Identify which cell holds the provided text, then report its (X, Y) central coordinate. 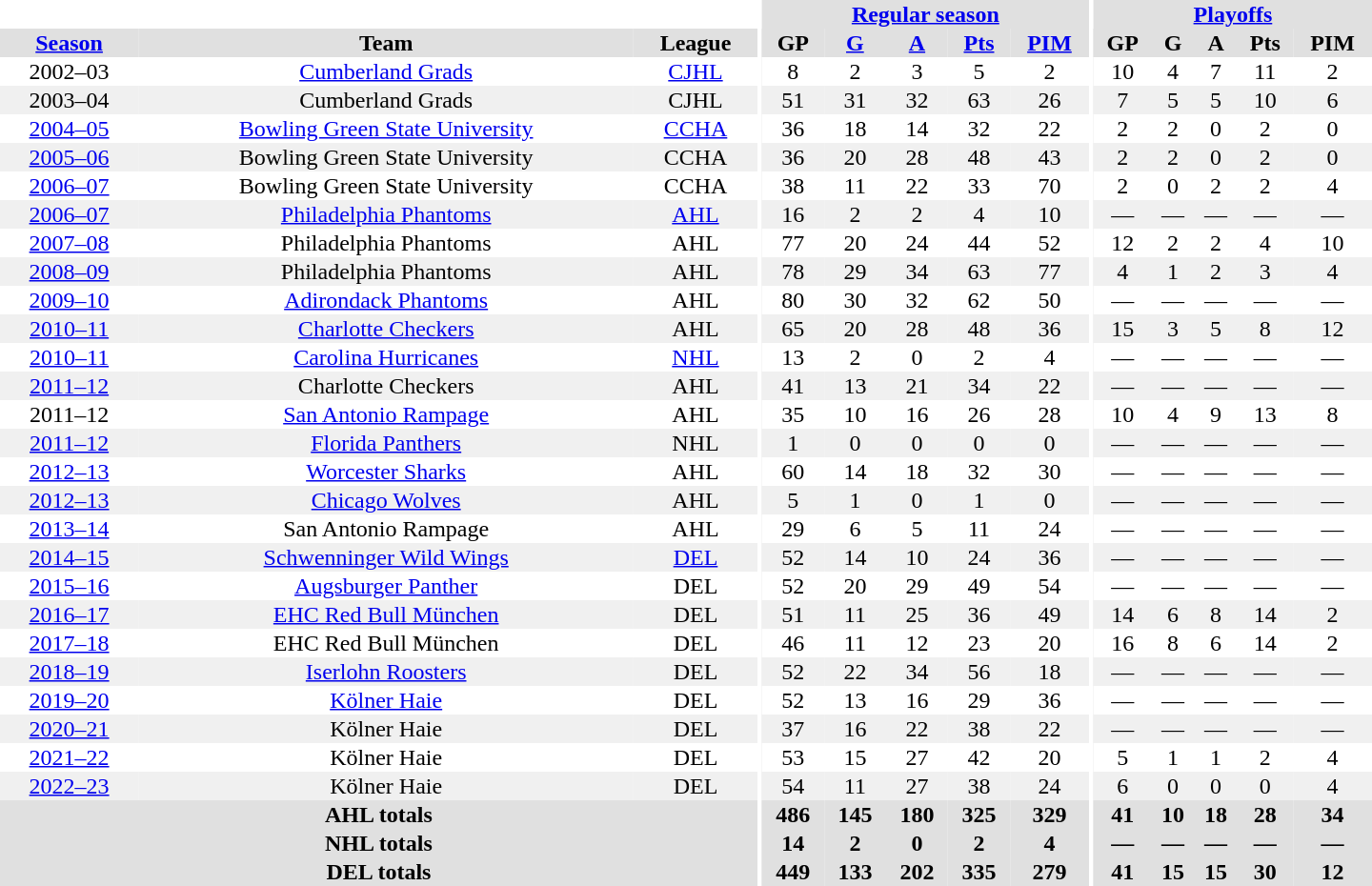
2015–16 (69, 586)
Playoffs (1233, 14)
Chicago Wolves (386, 500)
2003–04 (69, 100)
2007–08 (69, 243)
2009–10 (69, 300)
202 (917, 872)
2017–18 (69, 643)
35 (793, 414)
2005–06 (69, 157)
145 (856, 815)
NHL totals (379, 843)
449 (793, 872)
53 (793, 757)
25 (917, 614)
31 (856, 100)
70 (1050, 186)
2018–19 (69, 672)
78 (793, 272)
60 (793, 472)
AHL totals (379, 815)
325 (979, 815)
Season (69, 43)
Augsburger Panther (386, 586)
42 (979, 757)
9 (1216, 414)
44 (979, 243)
486 (793, 815)
Team (386, 43)
Iserlohn Roosters (386, 672)
Worcester Sharks (386, 472)
37 (793, 729)
23 (979, 643)
21 (917, 386)
Schwenninger Wild Wings (386, 557)
2021–22 (69, 757)
180 (917, 815)
2002–03 (69, 71)
62 (979, 300)
2022–23 (69, 786)
50 (1050, 300)
League (696, 43)
2016–17 (69, 614)
43 (1050, 157)
Carolina Hurricanes (386, 357)
2019–20 (69, 700)
335 (979, 872)
Florida Panthers (386, 443)
2008–09 (69, 272)
56 (979, 672)
279 (1050, 872)
46 (793, 643)
329 (1050, 815)
2004–05 (69, 129)
2020–21 (69, 729)
2014–15 (69, 557)
80 (793, 300)
Regular season (926, 14)
133 (856, 872)
33 (979, 186)
Adirondack Phantoms (386, 300)
2013–14 (69, 529)
65 (793, 329)
DEL totals (379, 872)
